Locate the cell with the specified text and output its [x, y] center coordinate. 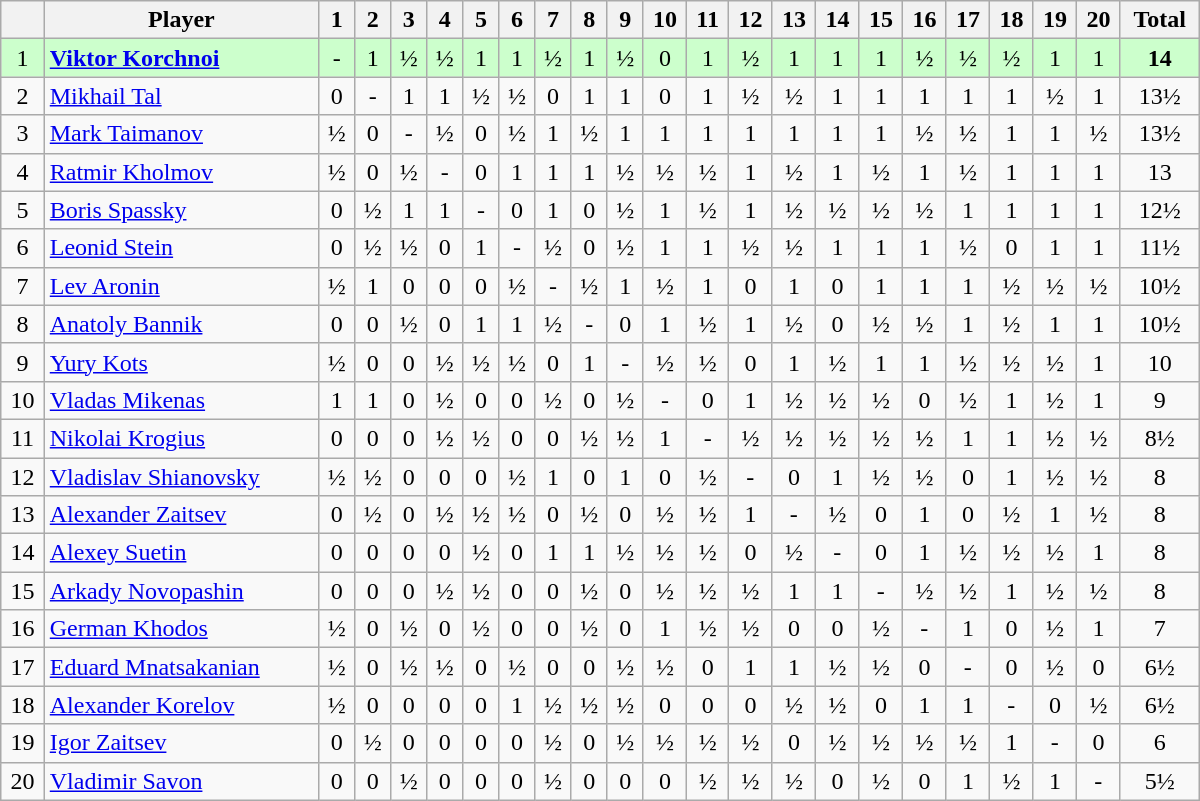
Igor Zaitsev [181, 743]
Total [1160, 20]
Alexander Korelov [181, 705]
Vladislav Shianovsky [181, 477]
Viktor Korchnoi [181, 58]
Eduard Mnatsakanian [181, 667]
Yury Kots [181, 362]
Nikolai Krogius [181, 438]
Alexander Zaitsev [181, 515]
German Khodos [181, 629]
Arkady Novopashin [181, 591]
11½ [1160, 248]
8½ [1160, 438]
5½ [1160, 781]
Alexey Suetin [181, 553]
Mikhail Tal [181, 96]
Leonid Stein [181, 248]
Player [181, 20]
Vladimir Savon [181, 781]
Lev Aronin [181, 286]
Anatoly Bannik [181, 324]
12½ [1160, 210]
Boris Spassky [181, 210]
Vladas Mikenas [181, 400]
Mark Taimanov [181, 134]
Ratmir Kholmov [181, 172]
